Locate the cell with the specified text and output its [X, Y] center coordinate. 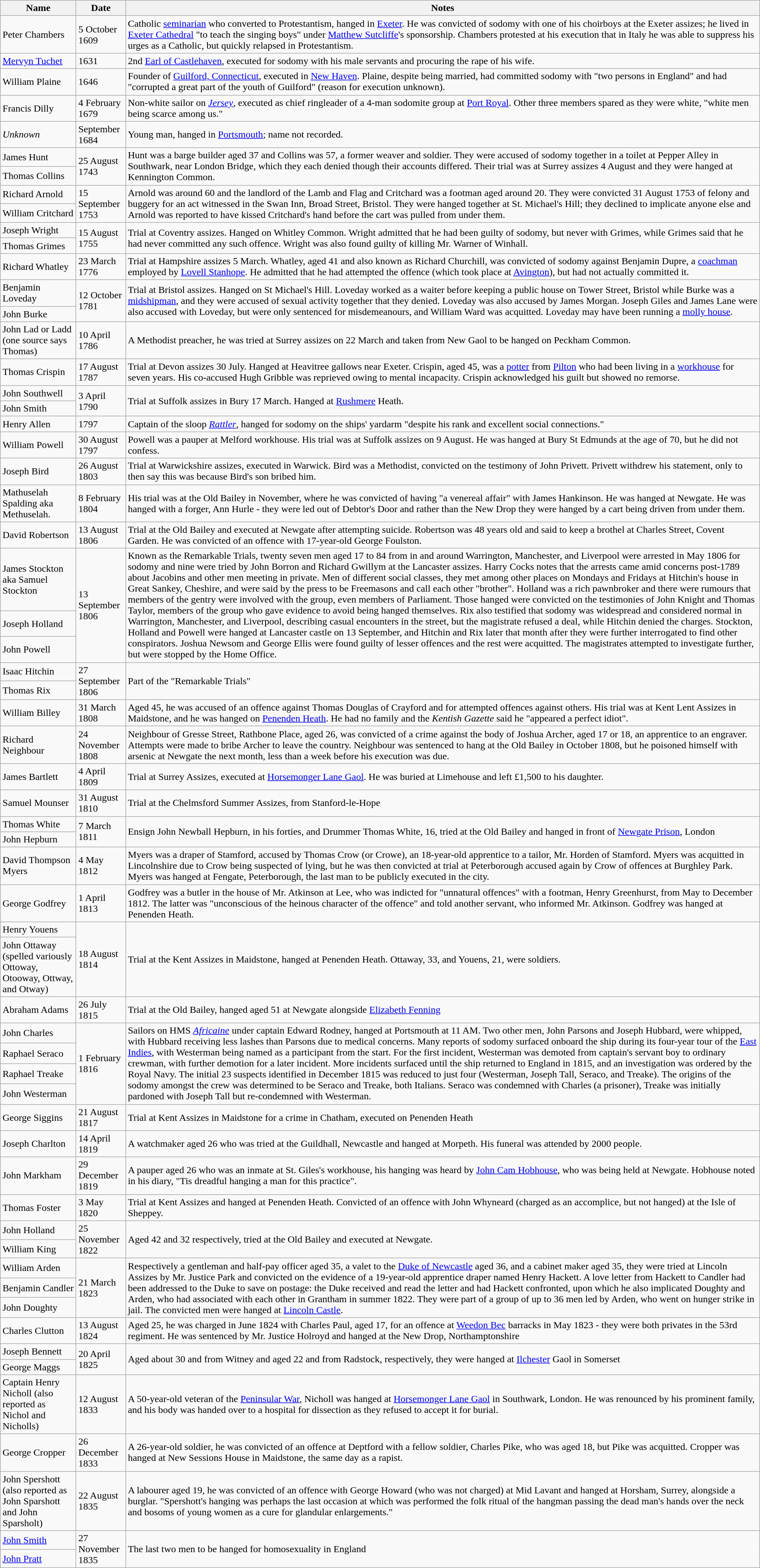
Richard Whatley [38, 266]
Joseph Wright [38, 230]
James Stockton aka Samuel Stockton [38, 579]
John Ottaway (spelled variously Ottoway, Otooway, Ottway, and Otway) [38, 967]
Name [38, 8]
13 August 1806 [101, 535]
Richard Neighbour [38, 745]
Notes [443, 8]
James Bartlett [38, 777]
Young man, hanged in Portsmouth; name not recorded. [443, 135]
The last two men to be hanged for homosexuality in England [443, 1549]
Part of the "Remarkable Trials" [443, 681]
William Arden [38, 1268]
John Pratt [38, 1559]
25 November 1822 [101, 1239]
William King [38, 1249]
John Powell [38, 650]
Thomas Grimes [38, 246]
1 April 1813 [101, 903]
William Powell [38, 445]
26 December 1833 [101, 1453]
John Charles [38, 1033]
A Methodist preacher, he was tried at Surrey assizes on 22 March and taken from New Gaol to be hanged on Peckham Common. [443, 340]
4 May 1812 [101, 866]
Thomas Foster [38, 1208]
23 March 1776 [101, 266]
4 April 1809 [101, 777]
George Maggs [38, 1367]
Thomas Collins [38, 176]
Trial at Suffolk assizes in Bury 17 March. Hanged at Rushmere Heath. [443, 401]
21 August 1817 [101, 1118]
13 September 1806 [101, 605]
1631 [101, 61]
Abraham Adams [38, 1010]
13 August 1824 [101, 1330]
Joseph Bennett [38, 1351]
Date [101, 8]
John Markham [38, 1176]
15 September 1753 [101, 204]
Trial at Surrey Assizes, executed at Horsemonger Lane Gaol. He was buried at Limehouse and left £1,500 to his daughter. [443, 777]
27 September 1806 [101, 681]
29 December 1819 [101, 1176]
18 August 1814 [101, 959]
Joseph Charlton [38, 1144]
Thomas Rix [38, 690]
7 March 1811 [101, 832]
31 March 1808 [101, 713]
John Lad or Ladd (one source says Thomas) [38, 340]
5 October 1609 [101, 34]
2nd Earl of Castlehaven, executed for sodomy with his male servants and procuring the rape of his wife. [443, 61]
Aged about 30 and from Witney and aged 22 and from Radstock, respectively, they were hanged at Ilchester Gaol in Somerset [443, 1359]
William Critchard [38, 213]
A watchmaker aged 26 who was tried at the Guildhall, Newcastle and hanged at Morpeth. His funeral was attended by 2000 people. [443, 1144]
George Siggins [38, 1118]
Richard Arnold [38, 194]
17 August 1787 [101, 373]
Thomas Crispin [38, 373]
25 August 1743 [101, 166]
John Burke [38, 314]
14 April 1819 [101, 1144]
Mathuselah Spalding aka Methuselah. [38, 503]
John Spershott (also reported as John Sparshott and John Sparsholt) [38, 1501]
Peter Chambers [38, 34]
Trial at Kent Assizes in Maidstone for a crime in Chatham, executed on Penenden Heath [443, 1118]
31 August 1810 [101, 803]
Captain of the sloop Rattler, hanged for sodomy on the ships' yardarm "despite his rank and excellent social connections." [443, 424]
Unknown [38, 135]
1797 [101, 424]
Trial at the Old Bailey, hanged aged 51 at Newgate alongside Elizabeth Fenning [443, 1010]
John Holland [38, 1230]
1 February 1816 [101, 1064]
September 1684 [101, 135]
John Westerman [38, 1094]
Mervyn Tuchet [38, 61]
21 March 1823 [101, 1288]
Raphael Treake [38, 1074]
12 August 1833 [101, 1404]
10 April 1786 [101, 340]
Francis Dilly [38, 108]
Henry Youens [38, 930]
Henry Allen [38, 424]
John Doughty [38, 1307]
Charles Clutton [38, 1330]
Benjamin Candler [38, 1288]
4 February 1679 [101, 108]
Aged 42 and 32 respectively, tried at the Old Bailey and executed at Newgate. [443, 1239]
22 August 1835 [101, 1501]
3 May 1820 [101, 1208]
8 February 1804 [101, 503]
William Billey [38, 713]
Captain Henry Nicholl (also reported as Nichol and Nicholls) [38, 1404]
Joseph Bird [38, 472]
3 April 1790 [101, 401]
Trial at the Chelmsford Summer Assizes, from Stanford-le-Hope [443, 803]
John Hepburn [38, 840]
George Godfrey [38, 903]
1646 [101, 82]
20 April 1825 [101, 1359]
John Southwell [38, 393]
Benjamin Loveday [38, 293]
Raphael Seraco [38, 1053]
30 August 1797 [101, 445]
George Cropper [38, 1453]
26 July 1815 [101, 1010]
Isaac Hitchin [38, 672]
Trial at the Kent Assizes in Maidstone, hanged at Penenden Heath. Ottaway, 33, and Youens, 21, were soldiers. [443, 959]
David Robertson [38, 535]
15 August 1755 [101, 238]
24 November 1808 [101, 745]
26 August 1803 [101, 472]
James Hunt [38, 157]
Ensign John Newball Hepburn, in his forties, and Drummer Thomas White, 16, tried at the Old Bailey and hanged in front of Newgate Prison, London [443, 832]
David Thompson Myers [38, 866]
Samuel Mounser [38, 803]
William Plaine [38, 82]
Joseph Holland [38, 624]
27 November 1835 [101, 1549]
Thomas White [38, 824]
12 October 1781 [101, 300]
